Locate the cell with the specified text and output its [X, Y] center coordinate. 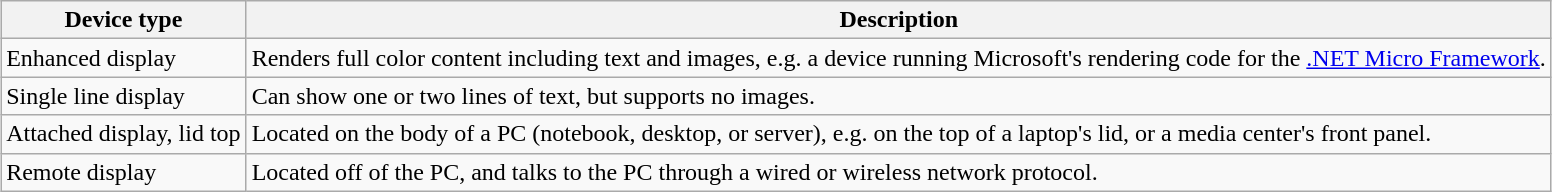
Single line display [124, 96]
Attached display, lid top [124, 134]
Located off of the PC, and talks to the PC through a wired or wireless network protocol. [898, 172]
Can show one or two lines of text, but supports no images. [898, 96]
Device type [124, 20]
Renders full color content including text and images, e.g. a device running Microsoft's rendering code for the .NET Micro Framework. [898, 58]
Remote display [124, 172]
Located on the body of a PC (notebook, desktop, or server), e.g. on the top of a laptop's lid, or a media center's front panel. [898, 134]
Enhanced display [124, 58]
Description [898, 20]
